Detect which cell encompasses the target text, then output its (X, Y) center coordinate. 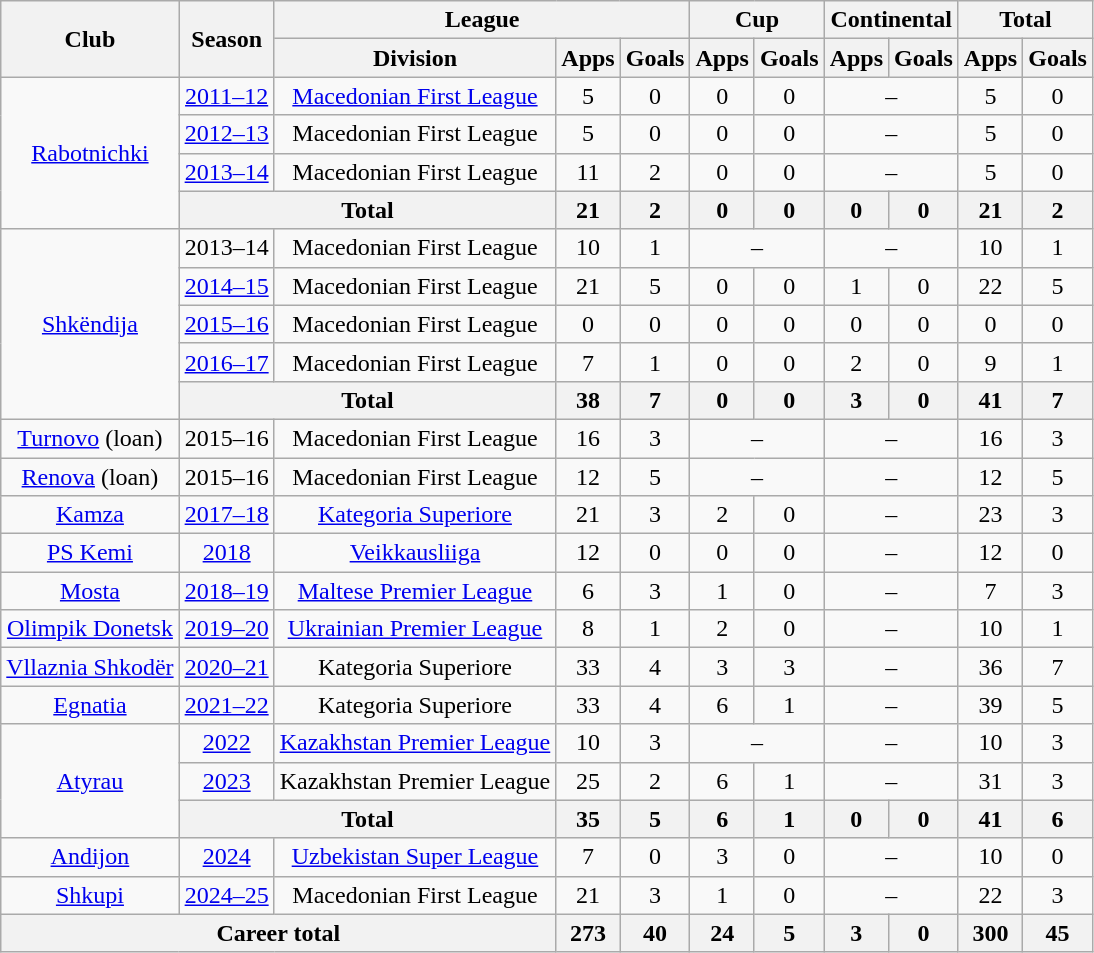
Vllaznia Shkodër (90, 667)
Club (90, 39)
2019–20 (226, 629)
Olimpik Donetsk (90, 629)
Cup (757, 20)
Shkupi (90, 895)
Continental (891, 20)
League (482, 20)
Atyrau (90, 781)
2011–12 (226, 96)
8 (588, 629)
Uzbekistan Super League (415, 857)
Kamza (90, 515)
Division (415, 58)
38 (588, 400)
2024 (226, 857)
2018–19 (226, 591)
2022 (226, 743)
Veikkausliiga (415, 553)
Egnatia (90, 705)
2024–25 (226, 895)
2018 (226, 553)
Season (226, 39)
40 (655, 933)
Rabotnichki (90, 153)
25 (588, 781)
Ukrainian Premier League (415, 629)
11 (588, 172)
2023 (226, 781)
Mosta (90, 591)
Turnovo (loan) (90, 438)
Shkëndija (90, 324)
35 (588, 819)
23 (990, 515)
31 (990, 781)
2016–17 (226, 362)
9 (990, 362)
2017–18 (226, 515)
2021–22 (226, 705)
Renova (loan) (90, 477)
24 (722, 933)
2020–21 (226, 667)
Career total (278, 933)
Maltese Premier League (415, 591)
273 (588, 933)
PS Kemi (90, 553)
2014–15 (226, 286)
39 (990, 705)
Andijon (90, 857)
36 (990, 667)
2012–13 (226, 134)
45 (1058, 933)
300 (990, 933)
